Locate the cell with the specified text and output its [x, y] center coordinate. 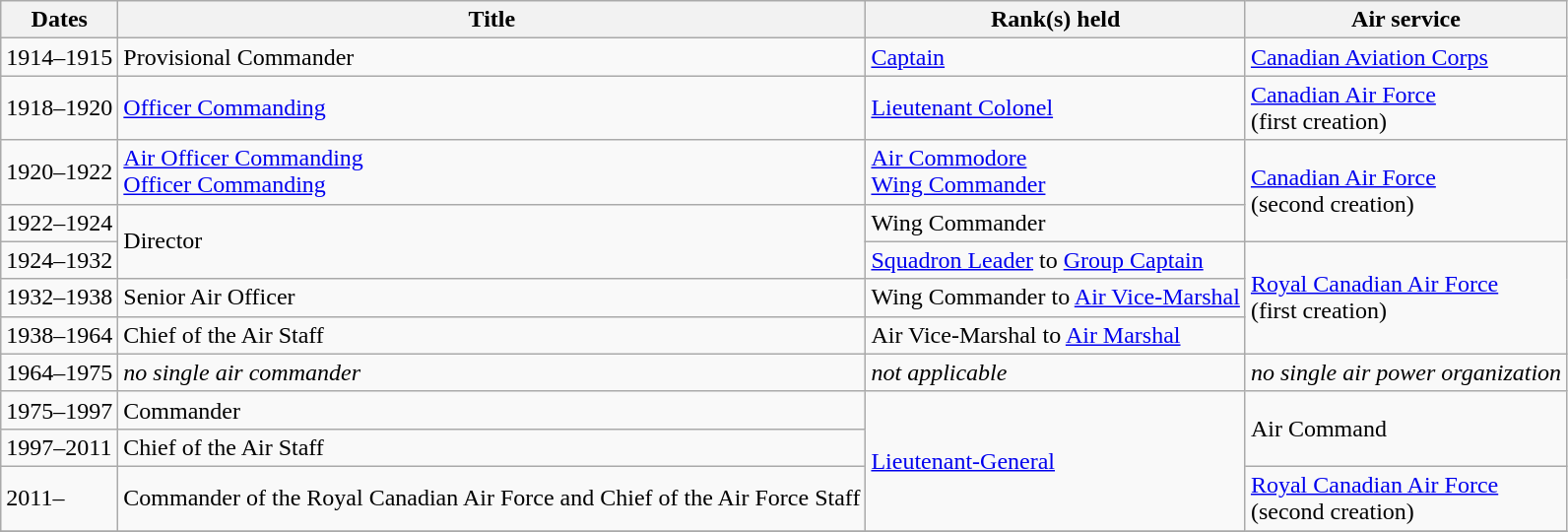
Air CommodoreWing Commander [1056, 171]
1918–1920 [59, 108]
Squadron Leader to Group Captain [1056, 260]
Captain [1056, 57]
no single air commander [492, 372]
1975–1997 [59, 410]
Canadian Aviation Corps [1405, 57]
1922–1924 [59, 223]
Canadian Air Force(second creation) [1405, 191]
Officer Commanding [492, 108]
Lieutenant Colonel [1056, 108]
no single air power organization [1405, 372]
Commander [492, 410]
Air service [1405, 20]
1924–1932 [59, 260]
Royal Canadian Air Force(second creation) [1405, 499]
1920–1922 [59, 171]
Air Command [1405, 429]
1914–1915 [59, 57]
Air Officer CommandingOfficer Commanding [492, 171]
2011– [59, 499]
1932–1938 [59, 298]
not applicable [1056, 372]
Air Vice-Marshal to Air Marshal [1056, 335]
Provisional Commander [492, 57]
Wing Commander to Air Vice-Marshal [1056, 298]
Dates [59, 20]
Royal Canadian Air Force(first creation) [1405, 298]
Lieutenant-General [1056, 461]
Senior Air Officer [492, 298]
1938–1964 [59, 335]
Commander of the Royal Canadian Air Force and Chief of the Air Force Staff [492, 499]
Wing Commander [1056, 223]
Title [492, 20]
1997–2011 [59, 447]
Rank(s) held [1056, 20]
Canadian Air Force(first creation) [1405, 108]
Director [492, 241]
1964–1975 [59, 372]
